Extract the (X, Y) coordinate from the center of the cell holding the provided text.  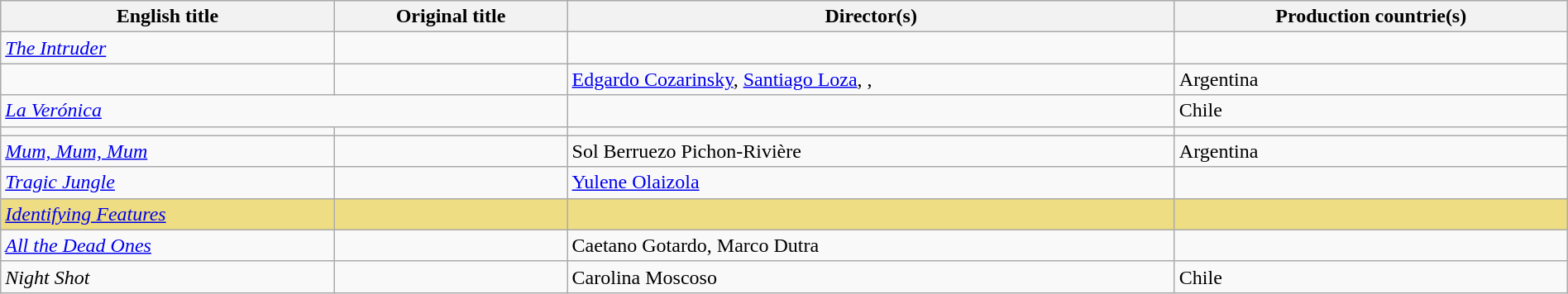
Production countrie(s) (1371, 17)
Identifying Features (167, 214)
Original title (451, 17)
The Intruder (167, 48)
Edgardo Cozarinsky, Santiago Loza, , (871, 79)
Yulene Olaizola (871, 183)
English title (167, 17)
La Verónica (284, 111)
Carolina Moscoso (871, 277)
Night Shot (167, 277)
Tragic Jungle (167, 183)
Caetano Gotardo, Marco Dutra (871, 245)
All the Dead Ones (167, 245)
Mum, Mum, Mum (167, 151)
Sol Berruezo Pichon-Rivière (871, 151)
Director(s) (871, 17)
